Output the (x, y) coordinate of the center of the cell containing the given text.  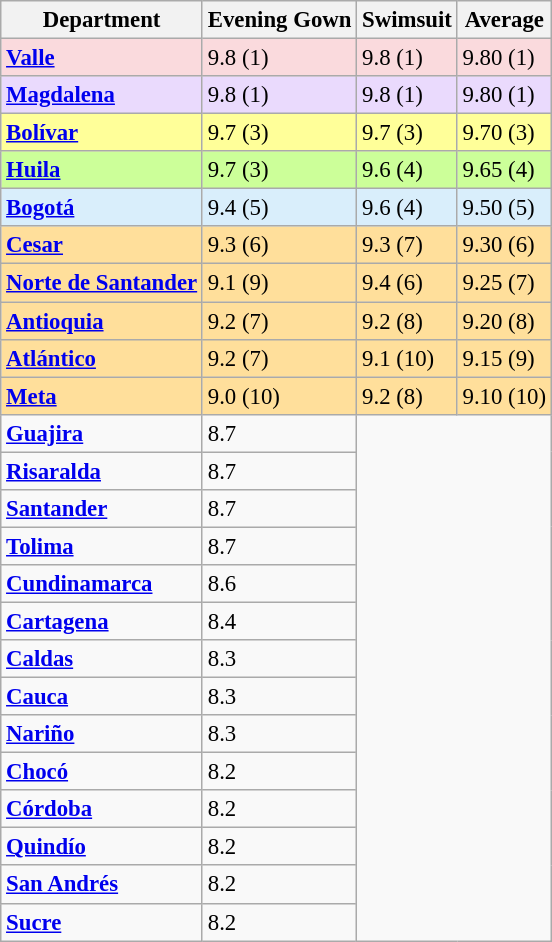
9.70 (3) (504, 133)
Cartagena (102, 621)
9.0 (10) (279, 396)
Department (102, 20)
Cundinamarca (102, 584)
8.4 (279, 621)
9.65 (4) (504, 170)
Antioquia (102, 321)
Guajira (102, 433)
9.20 (8) (504, 321)
9.3 (6) (279, 245)
Risaralda (102, 471)
9.1 (10) (407, 358)
Caldas (102, 659)
Córdoba (102, 809)
Average (504, 20)
9.50 (5) (504, 208)
9.4 (5) (279, 208)
Santander (102, 509)
San Andrés (102, 885)
Quindío (102, 847)
9.15 (9) (504, 358)
Huila (102, 170)
Meta (102, 396)
9.30 (6) (504, 245)
9.1 (9) (279, 283)
9.10 (10) (504, 396)
9.3 (7) (407, 245)
Valle (102, 58)
Norte de Santander (102, 283)
Sucre (102, 922)
Bolívar (102, 133)
Chocó (102, 772)
Cesar (102, 245)
Atlántico (102, 358)
Tolima (102, 546)
Magdalena (102, 95)
Cauca (102, 697)
Evening Gown (279, 20)
9.25 (7) (504, 283)
9.4 (6) (407, 283)
Nariño (102, 734)
8.6 (279, 584)
Bogotá (102, 208)
Swimsuit (407, 20)
